Pinpoint the cell where the given text exists, returning its (X, Y) midpoint coordinate. 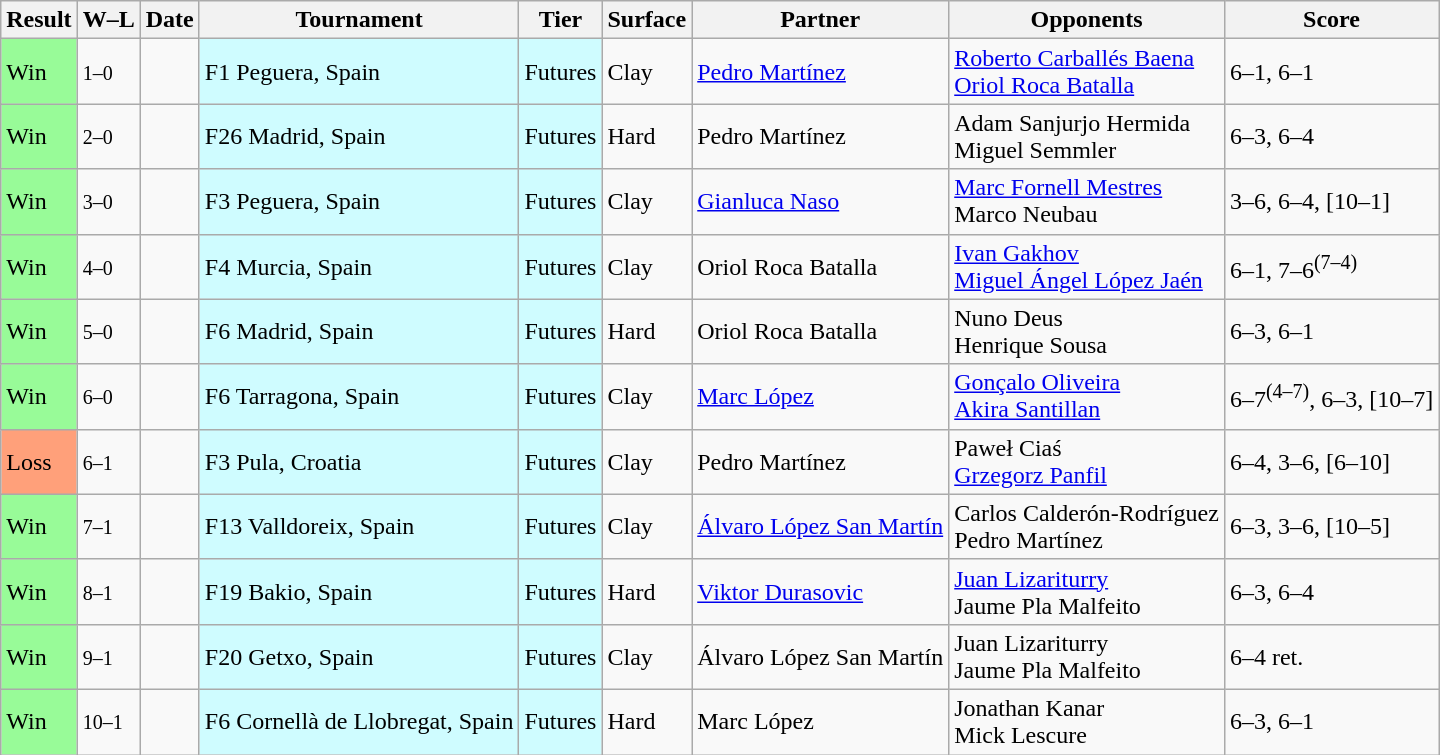
F6 Madrid, Spain (359, 332)
Nuno Deus Henrique Sousa (1087, 332)
Surface (647, 20)
F26 Madrid, Spain (359, 136)
Score (1331, 20)
F19 Bakio, Spain (359, 592)
2–0 (108, 136)
6–3, 3–6, [10–5] (1331, 526)
Opponents (1087, 20)
Gonçalo Oliveira Akira Santillan (1087, 396)
10–1 (108, 722)
Jonathan Kanar Mick Lescure (1087, 722)
Viktor Durasovic (820, 592)
Tournament (359, 20)
3–6, 6–4, [10–1] (1331, 202)
6–7(4–7), 6–3, [10–7] (1331, 396)
Tier (560, 20)
5–0 (108, 332)
6–1 (108, 462)
Gianluca Naso (820, 202)
F3 Pula, Croatia (359, 462)
6–1, 6–1 (1331, 72)
6–0 (108, 396)
Adam Sanjurjo Hermida Miguel Semmler (1087, 136)
9–1 (108, 656)
8–1 (108, 592)
F13 Valldoreix, Spain (359, 526)
F20 Getxo, Spain (359, 656)
6–4 ret. (1331, 656)
Partner (820, 20)
Loss (39, 462)
7–1 (108, 526)
1–0 (108, 72)
3–0 (108, 202)
6–4, 3–6, [6–10] (1331, 462)
Date (170, 20)
Result (39, 20)
Carlos Calderón-Rodríguez Pedro Martínez (1087, 526)
F6 Tarragona, Spain (359, 396)
4–0 (108, 266)
F4 Murcia, Spain (359, 266)
6–1, 7–6(7–4) (1331, 266)
Ivan Gakhov Miguel Ángel López Jaén (1087, 266)
Roberto Carballés Baena Oriol Roca Batalla (1087, 72)
F1 Peguera, Spain (359, 72)
Marc Fornell Mestres Marco Neubau (1087, 202)
Paweł Ciaś Grzegorz Panfil (1087, 462)
W–L (108, 20)
F3 Peguera, Spain (359, 202)
F6 Cornellà de Llobregat, Spain (359, 722)
